Extract the [X, Y] coordinate from the center of the cell holding the provided text.  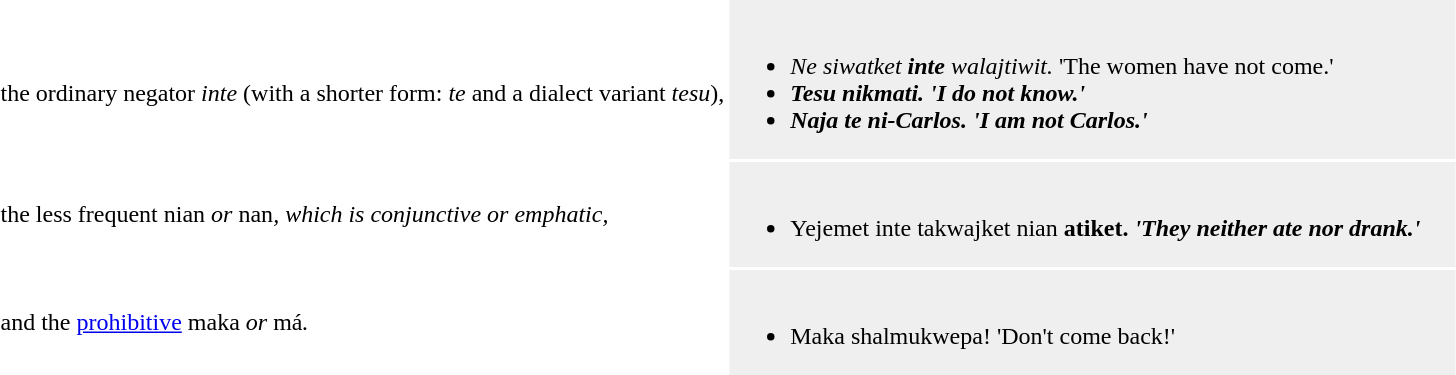
Yejemet inte takwajket nian atiket. 'They neither ate nor drank.' [1092, 214]
Maka shalmukwepa! 'Don't come back!' [1092, 322]
Ne siwatket inte walajtiwit. 'The women have not come.'Tesu nikmati. 'I do not know.'Naja te ni-Carlos. 'I am not Carlos.' [1092, 80]
